Scan for the cell matching the given text and deliver its [x, y] coordinate at center. 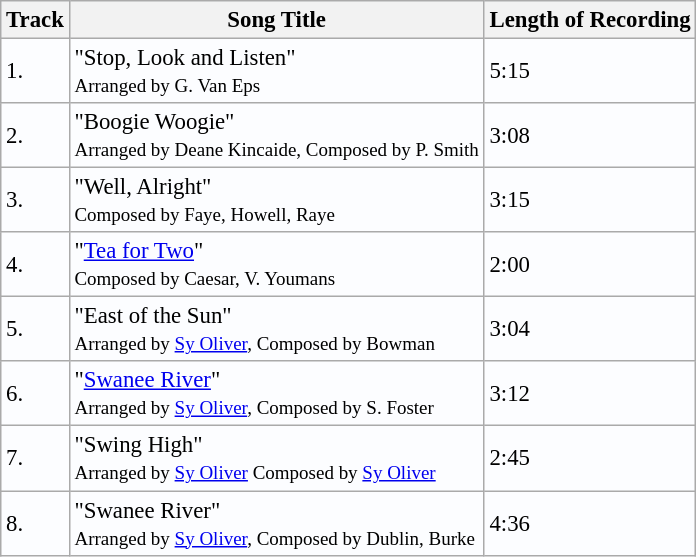
7. [35, 458]
"Boogie Woogie" Arranged by Deane Kincaide, Composed by P. Smith [276, 136]
Song Title [276, 20]
"Swing High" Arranged by Sy Oliver Composed by Sy Oliver [276, 458]
4. [35, 264]
Track [35, 20]
3:15 [590, 200]
5. [35, 330]
"Stop, Look and Listen" Arranged by G. Van Eps [276, 72]
"Swanee River" Arranged by Sy Oliver, Composed by S. Foster [276, 394]
2:00 [590, 264]
8. [35, 524]
"Tea for Two" Composed by Caesar, V. Youmans [276, 264]
3:04 [590, 330]
"Swanee River" Arranged by Sy Oliver, Composed by Dublin, Burke [276, 524]
5:15 [590, 72]
3. [35, 200]
4:36 [590, 524]
Length of Recording [590, 20]
3:12 [590, 394]
1. [35, 72]
3:08 [590, 136]
2:45 [590, 458]
"Well, Alright" Composed by Faye, Howell, Raye [276, 200]
6. [35, 394]
"East of the Sun" Arranged by Sy Oliver, Composed by Bowman [276, 330]
2. [35, 136]
